For the text-containing cell, return its midpoint in (X, Y) coordinate format. 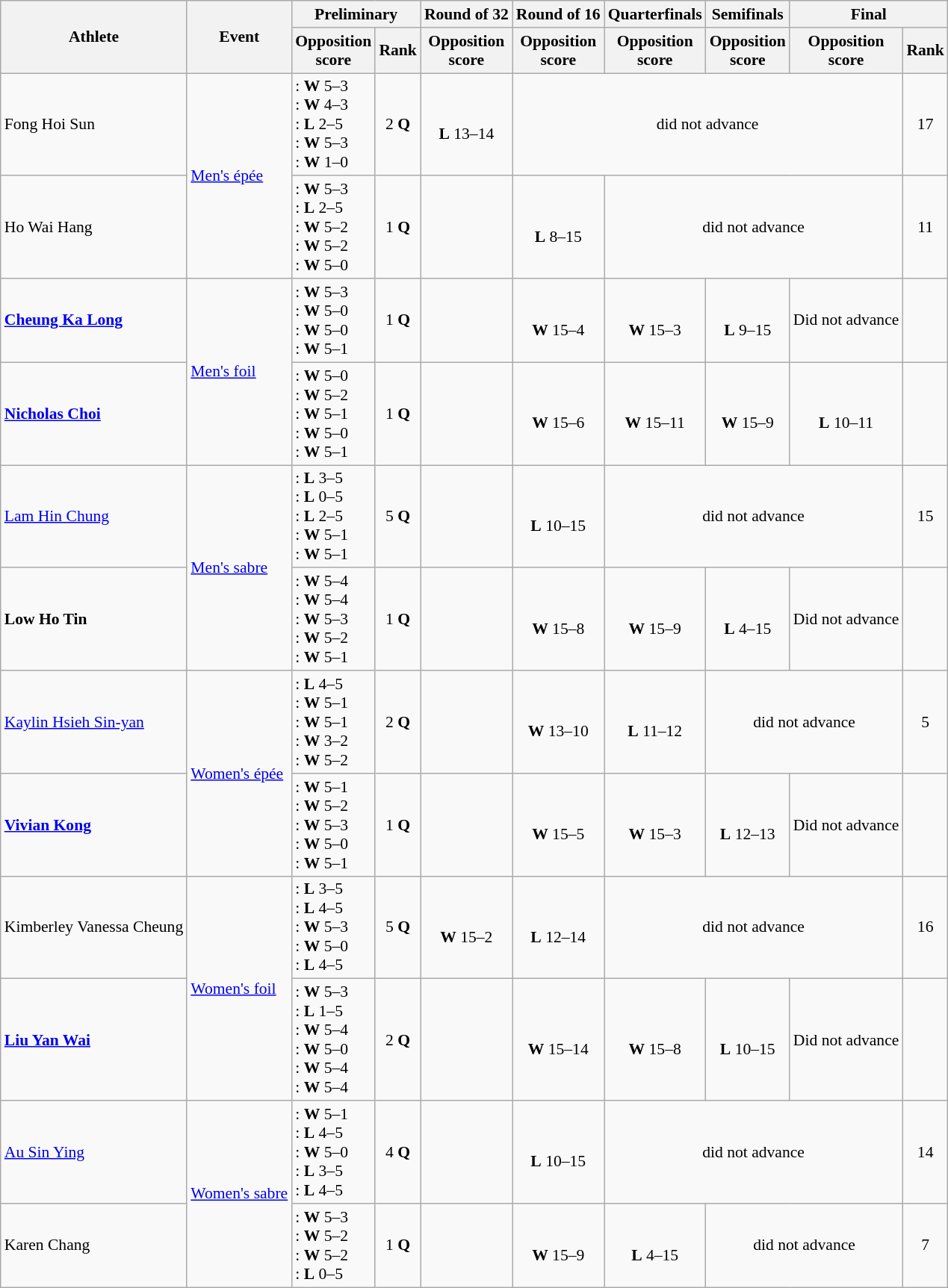
Final (869, 14)
11 (925, 228)
L 12–14 (559, 927)
: W 5–3: W 4–3: L 2–5: W 5–3: W 1–0 (333, 125)
Round of 32 (466, 14)
L 13–14 (466, 125)
W 15–11 (655, 414)
Kimberley Vanessa Cheung (94, 927)
Karen Chang (94, 1245)
7 (925, 1245)
Event (239, 37)
L 10–11 (846, 414)
Women's épée (239, 774)
Athlete (94, 37)
: W 5–3: W 5–0: W 5–0: W 5–1 (333, 320)
15 (925, 517)
Vivian Kong (94, 825)
: W 5–1: W 5–2: W 5–3: W 5–0: W 5–1 (333, 825)
Men's sabre (239, 567)
Cheung Ka Long (94, 320)
W 13–10 (559, 722)
Lam Hin Chung (94, 517)
5 (925, 722)
Round of 16 (559, 14)
14 (925, 1152)
L 9–15 (748, 320)
16 (925, 927)
Kaylin Hsieh Sin-yan (94, 722)
: W 5–1: L 4–5: W 5–0: L 3–5: L 4–5 (333, 1152)
Liu Yan Wai (94, 1039)
Men's épée (239, 176)
: L 4–5: W 5–1: W 5–1: W 3–2: W 5–2 (333, 722)
Nicholas Choi (94, 414)
Au Sin Ying (94, 1152)
Women's foil (239, 989)
: L 3–5: L 4–5: W 5–3: W 5–0: L 4–5 (333, 927)
W 15–2 (466, 927)
Men's foil (239, 372)
: W 5–3: L 2–5: W 5–2: W 5–2: W 5–0 (333, 228)
Ho Wai Hang (94, 228)
Fong Hoi Sun (94, 125)
17 (925, 125)
4 Q (397, 1152)
W 15–6 (559, 414)
: W 5–3: W 5–2: W 5–2: L 0–5 (333, 1245)
L 11–12 (655, 722)
: W 5–4: W 5–4: W 5–3: W 5–2: W 5–1 (333, 620)
: W 5–3: L 1–5: W 5–4: W 5–0: W 5–4: W 5–4 (333, 1039)
Semifinals (748, 14)
: L 3–5: L 0–5: L 2–5: W 5–1: W 5–1 (333, 517)
L 8–15 (559, 228)
Low Ho Tin (94, 620)
L 12–13 (748, 825)
Women's sabre (239, 1194)
W 15–5 (559, 825)
Preliminary (356, 14)
: W 5–0: W 5–2: W 5–1: W 5–0: W 5–1 (333, 414)
Quarterfinals (655, 14)
W 15–4 (559, 320)
W 15–14 (559, 1039)
